Pinpoint the cell where the given text exists, returning its (x, y) midpoint coordinate. 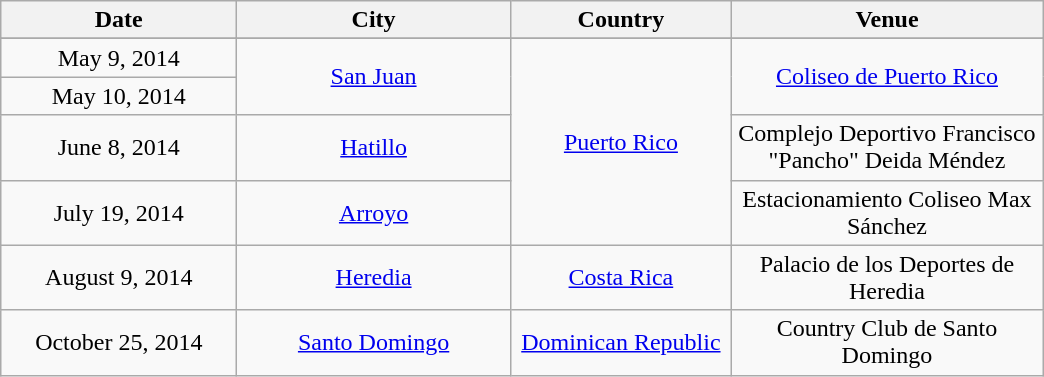
Country (620, 20)
Heredia (374, 278)
Coliseo de Puerto Rico (886, 77)
Costa Rica (620, 278)
October 25, 2014 (119, 342)
May 10, 2014 (119, 96)
Venue (886, 20)
San Juan (374, 77)
Dominican Republic (620, 342)
Santo Domingo (374, 342)
Palacio de los Deportes de Heredia (886, 278)
August 9, 2014 (119, 278)
Date (119, 20)
July 19, 2014 (119, 212)
June 8, 2014 (119, 148)
Country Club de Santo Domingo (886, 342)
Complejo Deportivo Francisco "Pancho" Deida Méndez (886, 148)
City (374, 20)
Puerto Rico (620, 142)
Hatillo (374, 148)
Arroyo (374, 212)
May 9, 2014 (119, 58)
Estacionamiento Coliseo Max Sánchez (886, 212)
